Return the (x, y) coordinate for the center point of the cell that contains the specified text.  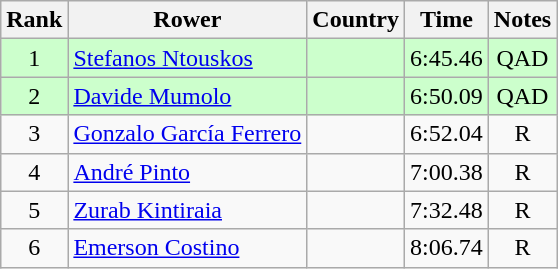
Zurab Kintiraia (188, 210)
2 (34, 96)
Gonzalo García Ferrero (188, 134)
6 (34, 248)
Rank (34, 20)
4 (34, 172)
7:32.48 (447, 210)
Davide Mumolo (188, 96)
1 (34, 58)
Emerson Costino (188, 248)
6:52.04 (447, 134)
5 (34, 210)
Time (447, 20)
3 (34, 134)
Rower (188, 20)
8:06.74 (447, 248)
6:50.09 (447, 96)
7:00.38 (447, 172)
Notes (522, 20)
Country (356, 20)
6:45.46 (447, 58)
Stefanos Ntouskos (188, 58)
André Pinto (188, 172)
